Capture the cell that displays the provided text and extract its (X, Y) central coordinate. 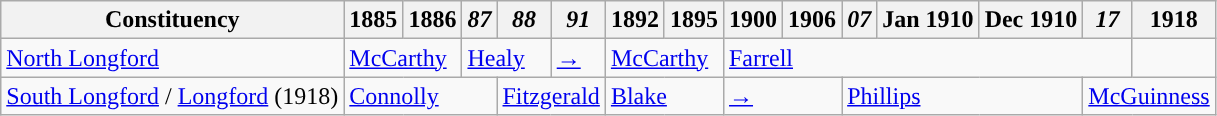
South Longford / Longford (1918) (172, 96)
07 (860, 20)
17 (1108, 20)
87 (480, 20)
Jan 1910 (928, 20)
1886 (432, 20)
88 (524, 20)
1892 (634, 20)
Blake (664, 96)
North Longford (172, 58)
91 (578, 20)
Phillips (962, 96)
McGuinness (1149, 96)
Dec 1910 (1031, 20)
1900 (752, 20)
1885 (374, 20)
Constituency (172, 20)
Fitzgerald (551, 96)
1918 (1174, 20)
Connolly (420, 96)
1906 (812, 20)
1895 (694, 20)
Farrell (928, 58)
Healy (506, 58)
